Determine the (x, y) coordinate at the center of the cell enclosing the given text.  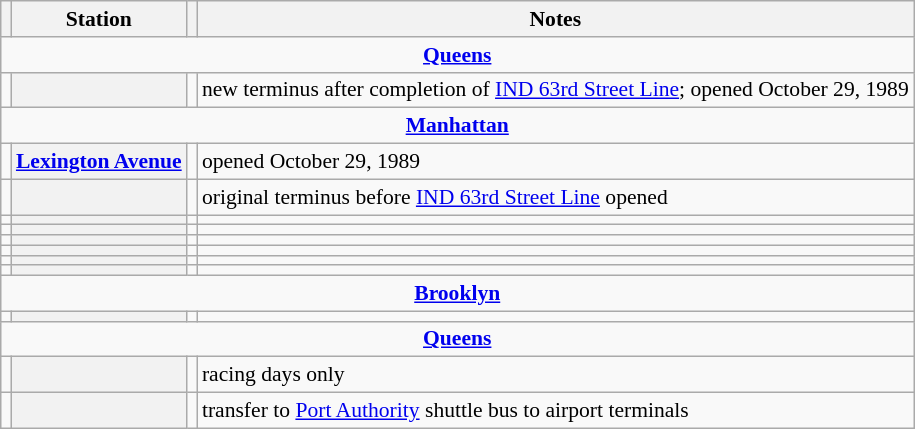
Brooklyn (458, 294)
racing days only (556, 375)
Station (99, 19)
Manhattan (458, 126)
original terminus before IND 63rd Street Line opened (556, 197)
new terminus after completion of IND 63rd Street Line; opened October 29, 1989 (556, 90)
Lexington Avenue (99, 162)
Notes (556, 19)
opened October 29, 1989 (556, 162)
transfer to Port Authority shuttle bus to airport terminals (556, 411)
